Capture the cell that displays the provided text and extract its (x, y) central coordinate. 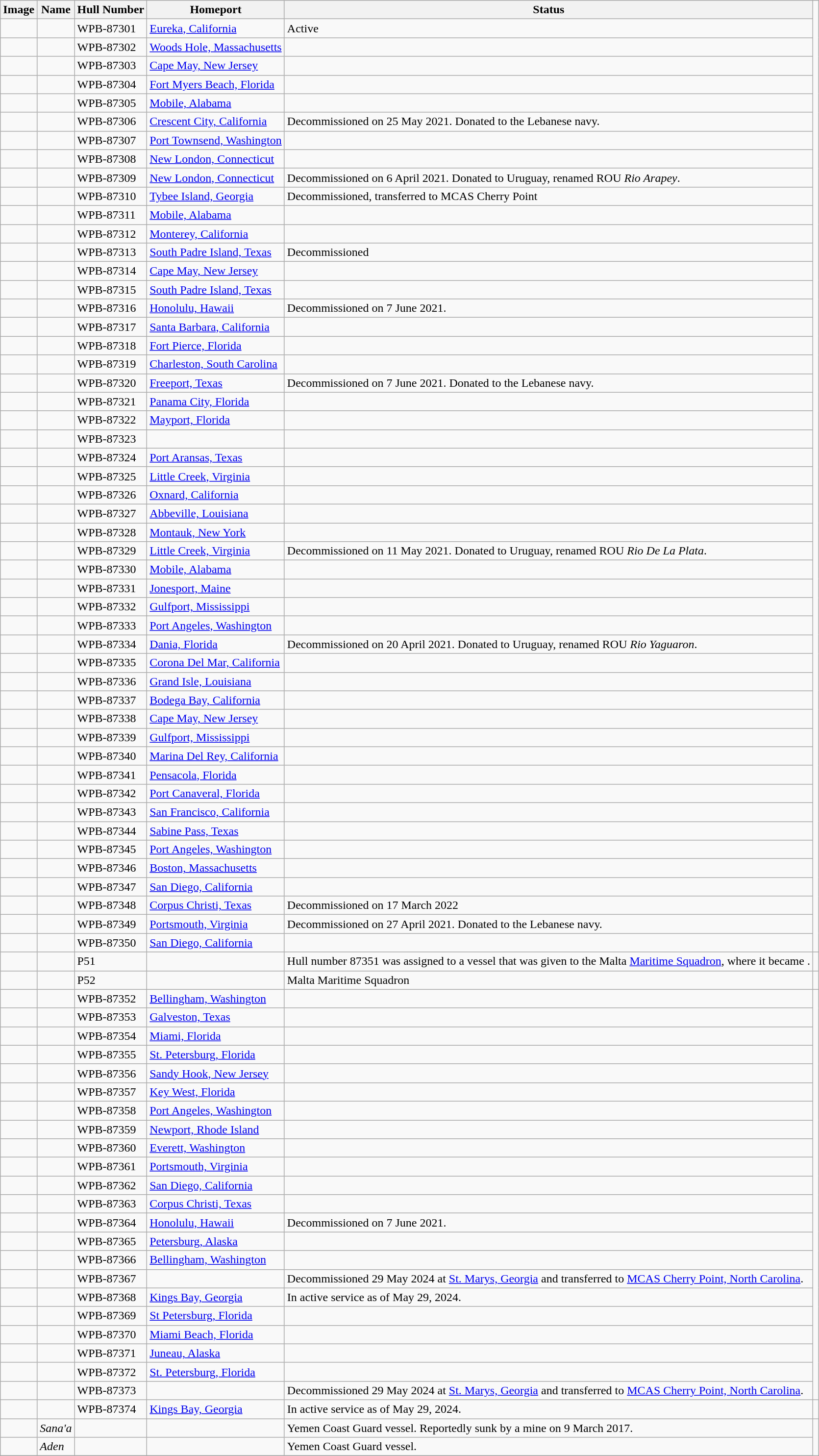
Fort Myers Beach, Florida (216, 84)
WPB-87369 (111, 1316)
St Petersburg, Florida (216, 1316)
WPB-87340 (111, 756)
WPB-87310 (111, 196)
Mayport, Florida (216, 420)
WPB-87309 (111, 177)
Sana'a (56, 1428)
WPB-87334 (111, 644)
WPB-87325 (111, 476)
Everett, Washington (216, 1148)
WPB-87305 (111, 103)
WPB-87338 (111, 719)
P51 (111, 961)
Status (548, 10)
Sandy Hook, New Jersey (216, 1073)
WPB-87347 (111, 887)
Decommissioned, transferred to MCAS Cherry Point (548, 196)
WPB-87316 (111, 308)
WPB-87371 (111, 1353)
Decommissioned on 25 May 2021. Donated to the Lebanese navy. (548, 122)
Homeport (216, 10)
Woods Hole, Massachusetts (216, 47)
WPB-87356 (111, 1073)
Yemen Coast Guard vessel. (548, 1447)
Port Townsend, Washington (216, 140)
Port Aransas, Texas (216, 457)
Bodega Bay, California (216, 700)
WPB-87301 (111, 28)
Name (56, 10)
WPB-87323 (111, 439)
WPB-87350 (111, 943)
Decommissioned on 11 May 2021. Donated to Uruguay, renamed ROU Rio De La Plata. (548, 551)
WPB-87307 (111, 140)
Pensacola, Florida (216, 775)
Malta Maritime Squadron (548, 980)
Decommissioned (548, 252)
Abbeville, Louisiana (216, 513)
Juneau, Alaska (216, 1353)
Grand Isle, Louisiana (216, 681)
WPB-87322 (111, 420)
Port Canaveral, Florida (216, 793)
WPB-87341 (111, 775)
WPB-87362 (111, 1185)
WPB-87311 (111, 215)
WPB-87331 (111, 588)
WPB-87357 (111, 1092)
Boston, Massachusetts (216, 868)
Decommissioned on 17 March 2022 (548, 905)
Crescent City, California (216, 122)
Fort Pierce, Florida (216, 346)
WPB-87370 (111, 1334)
WPB-87339 (111, 737)
Freeport, Texas (216, 383)
WPB-87354 (111, 1036)
Montauk, New York (216, 532)
P52 (111, 980)
WPB-87372 (111, 1372)
WPB-87312 (111, 234)
WPB-87337 (111, 700)
WPB-87373 (111, 1390)
WPB-87342 (111, 793)
WPB-87361 (111, 1167)
WPB-87363 (111, 1204)
Panama City, Florida (216, 402)
Corona Del Mar, California (216, 663)
WPB-87318 (111, 346)
WPB-87303 (111, 66)
WPB-87302 (111, 47)
Aden (56, 1447)
WPB-87327 (111, 513)
WPB-87353 (111, 1017)
Decommissioned on 6 April 2021. Donated to Uruguay, renamed ROU Rio Arapey. (548, 177)
WPB-87359 (111, 1129)
WPB-87304 (111, 84)
Dania, Florida (216, 644)
WPB-87328 (111, 532)
Santa Barbara, California (216, 327)
WPB-87349 (111, 924)
Decommissioned on 7 June 2021. Donated to the Lebanese navy. (548, 383)
WPB-87335 (111, 663)
Marina Del Rey, California (216, 756)
WPB-87368 (111, 1297)
Oxnard, California (216, 495)
WPB-87329 (111, 551)
WPB-87374 (111, 1409)
WPB-87366 (111, 1260)
WPB-87358 (111, 1110)
WPB-87348 (111, 905)
WPB-87319 (111, 364)
WPB-87365 (111, 1241)
Newport, Rhode Island (216, 1129)
WPB-87320 (111, 383)
Jonesport, Maine (216, 588)
WPB-87332 (111, 607)
Eureka, California (216, 28)
WPB-87313 (111, 252)
WPB-87333 (111, 626)
Sabine Pass, Texas (216, 831)
WPB-87352 (111, 999)
WPB-87345 (111, 850)
Miami Beach, Florida (216, 1334)
WPB-87317 (111, 327)
WPB-87330 (111, 570)
WPB-87336 (111, 681)
WPB-87306 (111, 122)
WPB-87321 (111, 402)
Yemen Coast Guard vessel. Reportedly sunk by a mine on 9 March 2017. (548, 1428)
WPB-87367 (111, 1279)
Key West, Florida (216, 1092)
WPB-87315 (111, 290)
WPB-87343 (111, 812)
Image (19, 10)
WPB-87360 (111, 1148)
Hull number 87351 was assigned to a vessel that was given to the Malta Maritime Squadron, where it became . (548, 961)
WPB-87346 (111, 868)
WPB-87308 (111, 159)
Galveston, Texas (216, 1017)
Hull Number (111, 10)
Miami, Florida (216, 1036)
WPB-87314 (111, 271)
Tybee Island, Georgia (216, 196)
WPB-87326 (111, 495)
Petersburg, Alaska (216, 1241)
WPB-87344 (111, 831)
Decommissioned on 20 April 2021. Donated to Uruguay, renamed ROU Rio Yaguaron. (548, 644)
Active (548, 28)
San Francisco, California (216, 812)
WPB-87355 (111, 1054)
Decommissioned on 27 April 2021. Donated to the Lebanese navy. (548, 924)
WPB-87364 (111, 1223)
WPB-87324 (111, 457)
Charleston, South Carolina (216, 364)
Monterey, California (216, 234)
